Identify which cell holds the provided text, then report its (X, Y) central coordinate. 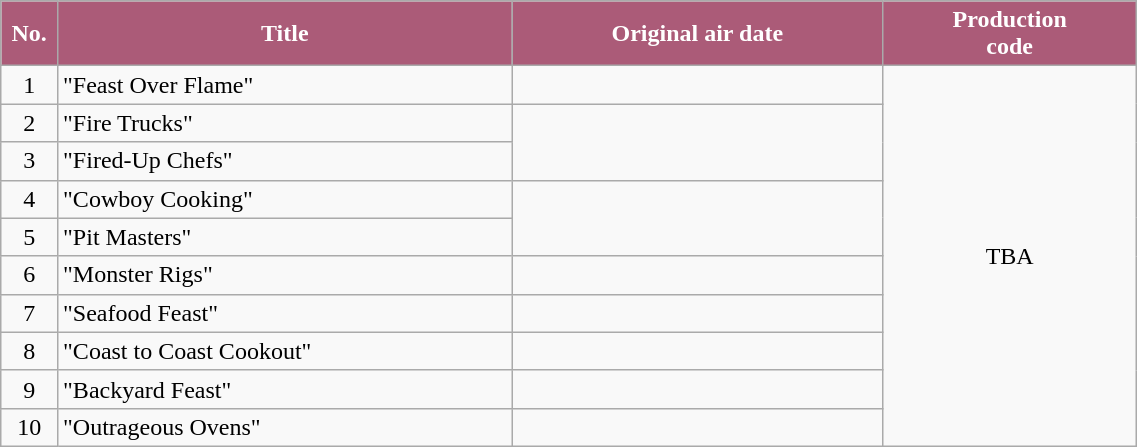
"Coast to Coast Cookout" (285, 351)
"Feast Over Flame" (285, 85)
7 (30, 313)
5 (30, 237)
Productioncode (1010, 34)
8 (30, 351)
"Backyard Feast" (285, 389)
2 (30, 123)
"Fired-Up Chefs" (285, 161)
Original air date (698, 34)
9 (30, 389)
No. (30, 34)
6 (30, 275)
"Seafood Feast" (285, 313)
"Monster Rigs" (285, 275)
"Cowboy Cooking" (285, 199)
"Pit Masters" (285, 237)
10 (30, 427)
TBA (1010, 256)
3 (30, 161)
1 (30, 85)
4 (30, 199)
"Outrageous Ovens" (285, 427)
"Fire Trucks" (285, 123)
Title (285, 34)
